Locate the cell with the specified text and output its [x, y] center coordinate. 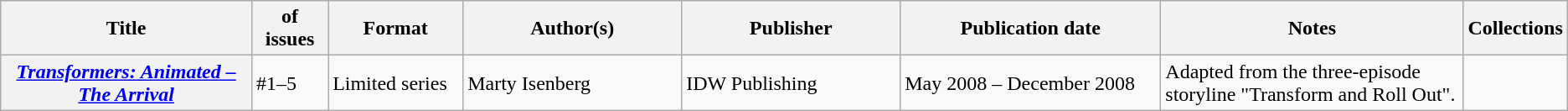
Publication date [1030, 29]
Adapted from the three-episode storyline "Transform and Roll Out". [1312, 82]
Title [126, 29]
Publisher [791, 29]
Limited series [395, 82]
Notes [1312, 29]
May 2008 – December 2008 [1030, 82]
Transformers: Animated – The Arrival [126, 82]
#1–5 [290, 82]
Format [395, 29]
IDW Publishing [791, 82]
Author(s) [573, 29]
Collections [1515, 29]
Marty Isenberg [573, 82]
of issues [290, 29]
